Provide the (X, Y) coordinate of the cell's center where the given text is located.  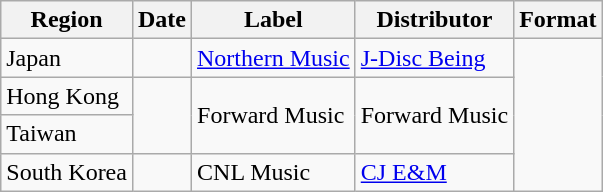
Date (162, 20)
Region (67, 20)
Hong Kong (67, 96)
Format (558, 20)
CJ E&M (434, 172)
Northern Music (274, 58)
South Korea (67, 172)
Label (274, 20)
Distributor (434, 20)
Taiwan (67, 134)
CNL Music (274, 172)
J-Disc Being (434, 58)
Japan (67, 58)
